Determine the (X, Y) coordinate at the center of the cell enclosing the given text.  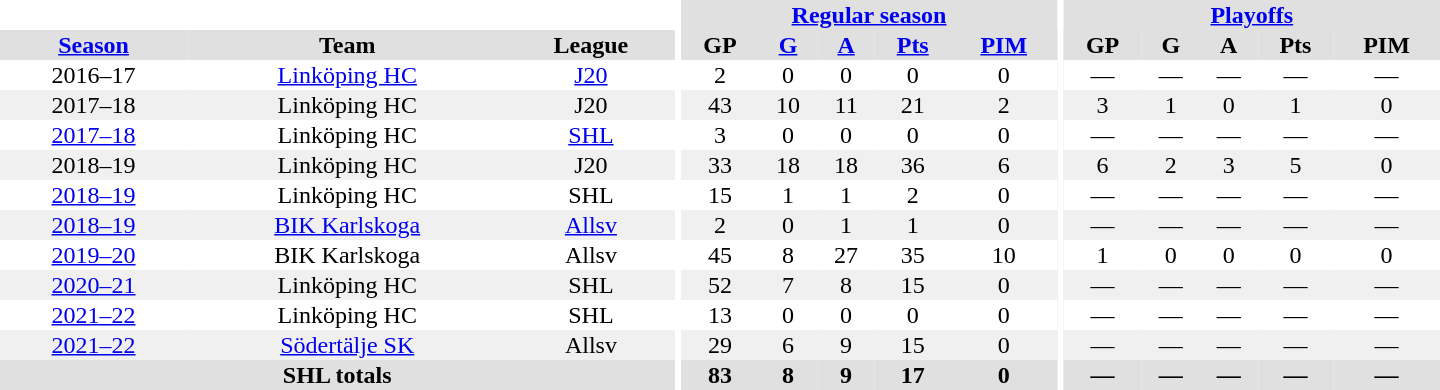
Södertälje SK (347, 345)
17 (912, 375)
Season (94, 45)
45 (720, 255)
5 (1296, 165)
SHL totals (337, 375)
52 (720, 285)
League (590, 45)
43 (720, 105)
11 (846, 105)
21 (912, 105)
27 (846, 255)
29 (720, 345)
36 (912, 165)
Team (347, 45)
Playoffs (1252, 15)
83 (720, 375)
2020–21 (94, 285)
7 (788, 285)
13 (720, 315)
35 (912, 255)
2019–20 (94, 255)
33 (720, 165)
Regular season (869, 15)
2016–17 (94, 75)
